Identify which cell holds the provided text, then report its [x, y] central coordinate. 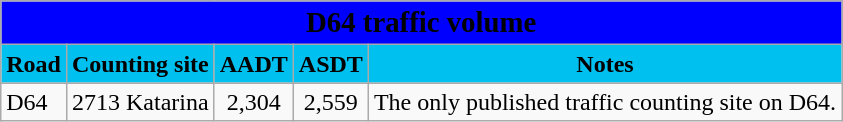
2,559 [330, 102]
2,304 [254, 102]
The only published traffic counting site on D64. [604, 102]
ASDT [330, 64]
2713 Katarina [140, 102]
AADT [254, 64]
D64 [34, 102]
D64 traffic volume [422, 23]
Counting site [140, 64]
Road [34, 64]
Notes [604, 64]
